Return the (x, y) coordinate for the center point of the cell that contains the specified text.  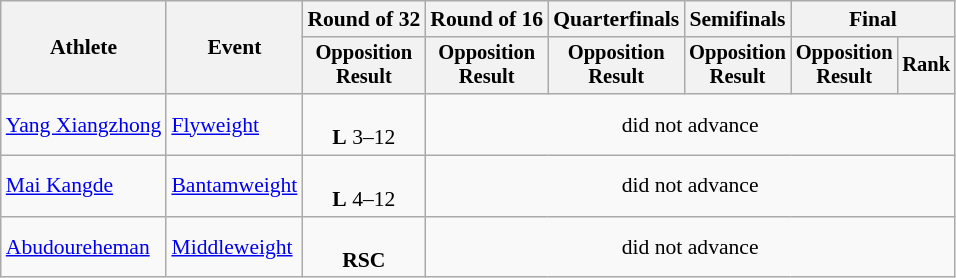
Quarterfinals (616, 19)
L 4–12 (364, 186)
RSC (364, 248)
Athlete (84, 48)
Bantamweight (234, 186)
Flyweight (234, 124)
L 3–12 (364, 124)
Event (234, 48)
Round of 16 (486, 19)
Final (873, 19)
Semifinals (738, 19)
Mai Kangde (84, 186)
Round of 32 (364, 19)
Middleweight (234, 248)
Rank (926, 66)
Yang Xiangzhong (84, 124)
Abudoureheman (84, 248)
